Detect which cell encompasses the target text, then output its [x, y] center coordinate. 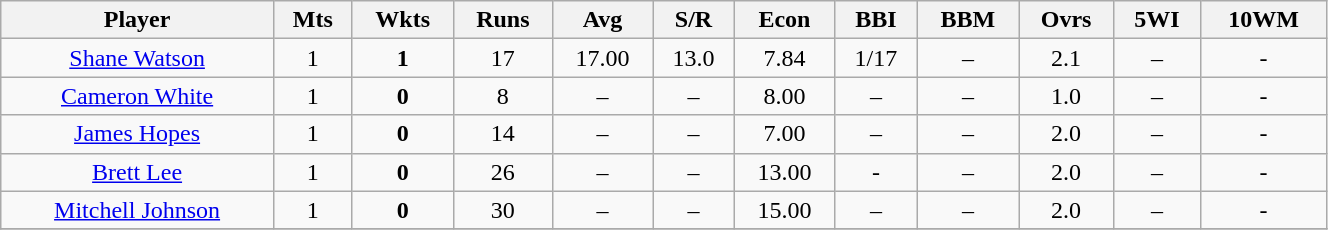
30 [502, 210]
BBI [876, 20]
2.1 [1066, 58]
8 [502, 96]
Avg [602, 20]
Wkts [402, 20]
17.00 [602, 58]
15.00 [784, 210]
7.84 [784, 58]
Ovrs [1066, 20]
17 [502, 58]
Brett Lee [138, 172]
Runs [502, 20]
13.00 [784, 172]
1/17 [876, 58]
BBM [968, 20]
7.00 [784, 134]
8.00 [784, 96]
Player [138, 20]
5WI [1158, 20]
Mitchell Johnson [138, 210]
14 [502, 134]
S/R [694, 20]
Shane Watson [138, 58]
13.0 [694, 58]
Mts [312, 20]
Econ [784, 20]
James Hopes [138, 134]
26 [502, 172]
10WM [1263, 20]
1.0 [1066, 96]
Cameron White [138, 96]
